Scan for the cell matching the given text and deliver its (X, Y) coordinate at center. 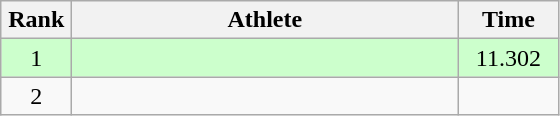
Rank (36, 20)
1 (36, 58)
11.302 (508, 58)
2 (36, 96)
Time (508, 20)
Athlete (265, 20)
